From the cell containing the given text, extract its center point as [x, y] coordinate. 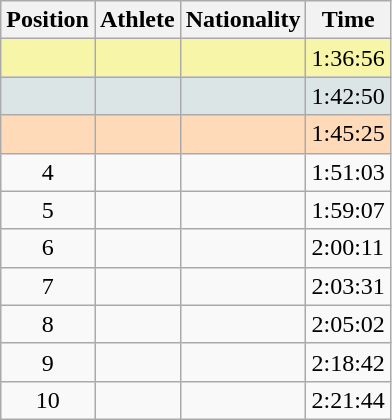
Time [348, 20]
7 [48, 286]
Nationality [243, 20]
8 [48, 324]
4 [48, 172]
2:05:02 [348, 324]
10 [48, 400]
2:21:44 [348, 400]
9 [48, 362]
1:45:25 [348, 134]
1:42:50 [348, 96]
Position [48, 20]
5 [48, 210]
2:00:11 [348, 248]
1:51:03 [348, 172]
6 [48, 248]
1:36:56 [348, 58]
2:03:31 [348, 286]
1:59:07 [348, 210]
2:18:42 [348, 362]
Athlete [137, 20]
